Extract the (X, Y) coordinate from the center of the cell holding the provided text.  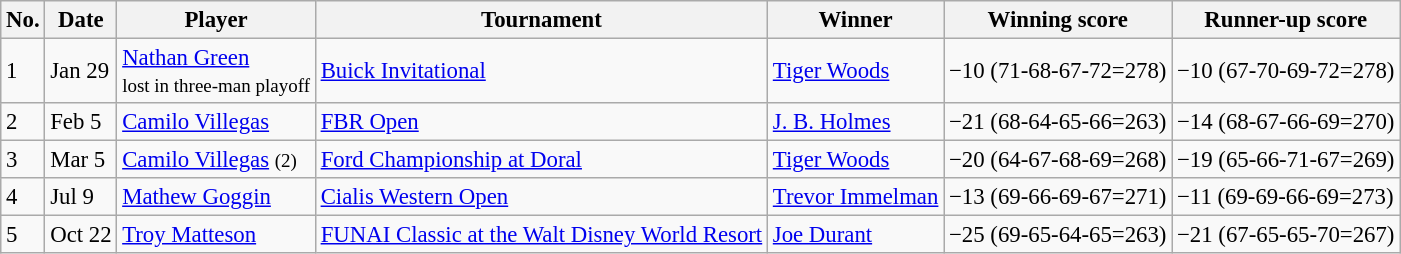
Feb 5 (81, 122)
No. (23, 20)
Tournament (541, 20)
Troy Matteson (216, 235)
−20 (64-67-68-69=268) (1058, 160)
Cialis Western Open (541, 197)
Jul 9 (81, 197)
5 (23, 235)
Winning score (1058, 20)
Camilo Villegas (2) (216, 160)
Runner-up score (1286, 20)
4 (23, 197)
−21 (67-65-65-70=267) (1286, 235)
Camilo Villegas (216, 122)
−11 (69-69-66-69=273) (1286, 197)
−21 (68-64-65-66=263) (1058, 122)
Mathew Goggin (216, 197)
Nathan Greenlost in three-man playoff (216, 72)
−10 (71-68-67-72=278) (1058, 72)
Joe Durant (856, 235)
−19 (65-66-71-67=269) (1286, 160)
Player (216, 20)
1 (23, 72)
Mar 5 (81, 160)
Date (81, 20)
FUNAI Classic at the Walt Disney World Resort (541, 235)
2 (23, 122)
3 (23, 160)
J. B. Holmes (856, 122)
FBR Open (541, 122)
−10 (67-70-69-72=278) (1286, 72)
−14 (68-67-66-69=270) (1286, 122)
Ford Championship at Doral (541, 160)
Oct 22 (81, 235)
−25 (69-65-64-65=263) (1058, 235)
−13 (69-66-69-67=271) (1058, 197)
Jan 29 (81, 72)
Trevor Immelman (856, 197)
Winner (856, 20)
Buick Invitational (541, 72)
